Provide the [X, Y] coordinate of the cell's center where the given text is located.  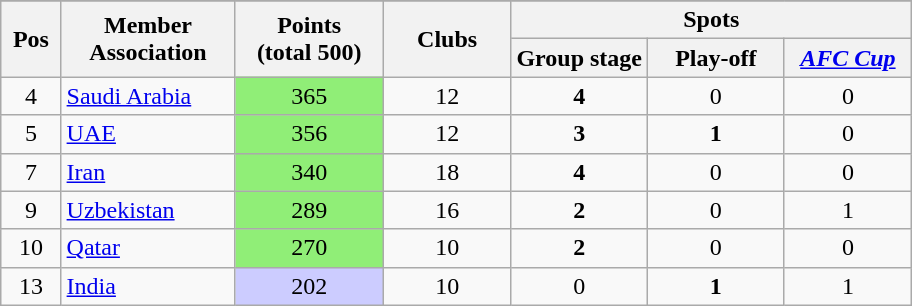
UAE [148, 134]
Group stage [580, 58]
18 [447, 172]
356 [309, 134]
Uzbekistan [148, 210]
Play-off [716, 58]
AFC Cup [848, 58]
MemberAssociation [148, 39]
16 [447, 210]
Spots [712, 20]
202 [309, 286]
Iran [148, 172]
India [148, 286]
Clubs [447, 39]
Pos [31, 39]
5 [31, 134]
365 [309, 96]
Points(total 500) [309, 39]
340 [309, 172]
Saudi Arabia [148, 96]
Qatar [148, 248]
9 [31, 210]
13 [31, 286]
7 [31, 172]
3 [580, 134]
270 [309, 248]
289 [309, 210]
